Find where the given text appears and provide that cell's center as [x, y] coordinate. 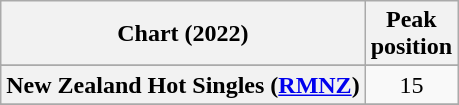
Peakposition [411, 34]
Chart (2022) [183, 34]
New Zealand Hot Singles (RMNZ) [183, 85]
15 [411, 85]
